Pinpoint the cell where the given text exists, returning its [x, y] midpoint coordinate. 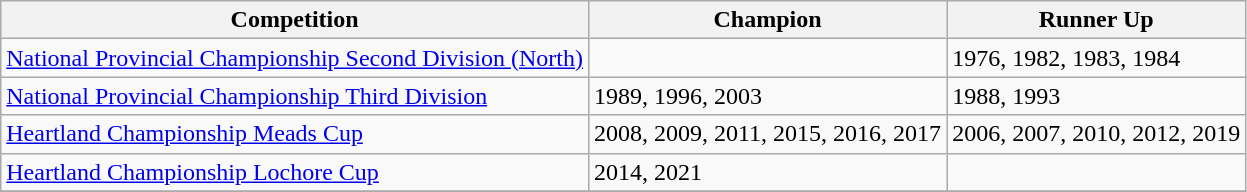
National Provincial Championship Third Division [295, 96]
1988, 1993 [1096, 96]
1976, 1982, 1983, 1984 [1096, 58]
National Provincial Championship Second Division (North) [295, 58]
2006, 2007, 2010, 2012, 2019 [1096, 134]
Heartland Championship Meads Cup [295, 134]
2008, 2009, 2011, 2015, 2016, 2017 [767, 134]
Runner Up [1096, 20]
Champion [767, 20]
Competition [295, 20]
1989, 1996, 2003 [767, 96]
2014, 2021 [767, 172]
Heartland Championship Lochore Cup [295, 172]
